Identify which cell holds the provided text, then report its (X, Y) central coordinate. 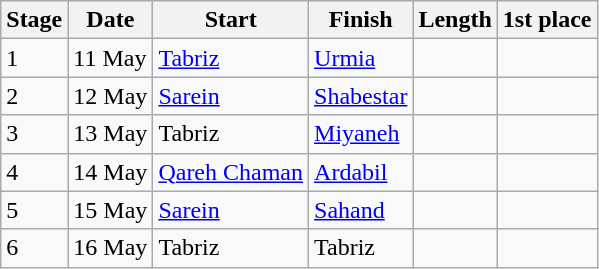
Date (110, 20)
4 (34, 172)
15 May (110, 210)
Sahand (361, 210)
1 (34, 58)
3 (34, 134)
11 May (110, 58)
2 (34, 96)
6 (34, 248)
Finish (361, 20)
12 May (110, 96)
Qareh Chaman (231, 172)
Length (455, 20)
14 May (110, 172)
Ardabil (361, 172)
13 May (110, 134)
5 (34, 210)
Miyaneh (361, 134)
Stage (34, 20)
1st place (547, 20)
Shabestar (361, 96)
Urmia (361, 58)
Start (231, 20)
16 May (110, 248)
